Detect which cell encompasses the target text, then output its [X, Y] center coordinate. 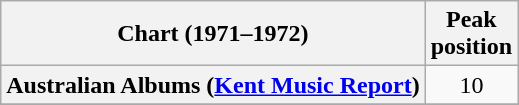
Chart (1971–1972) [213, 34]
Peakposition [471, 34]
10 [471, 85]
Australian Albums (Kent Music Report) [213, 85]
